Output the [x, y] coordinate of the center of the cell containing the given text.  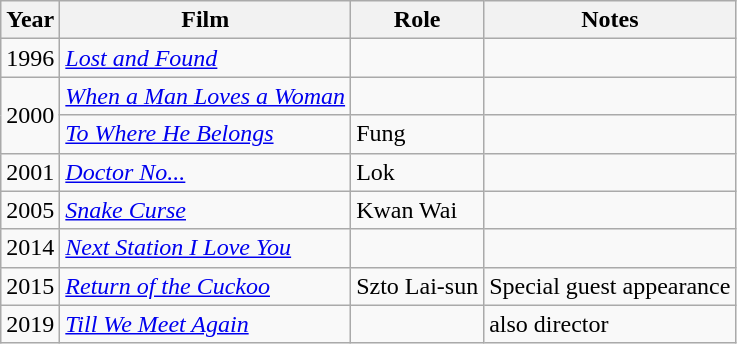
Szto Lai-sun [418, 286]
Doctor No... [206, 172]
Lost and Found [206, 58]
1996 [30, 58]
Next Station I Love You [206, 248]
Film [206, 20]
Special guest appearance [610, 286]
Fung [418, 134]
Role [418, 20]
2014 [30, 248]
2015 [30, 286]
Year [30, 20]
When a Man Loves a Woman [206, 96]
To Where He Belongs [206, 134]
2000 [30, 115]
Notes [610, 20]
2005 [30, 210]
Kwan Wai [418, 210]
Return of the Cuckoo [206, 286]
2001 [30, 172]
Till We Meet Again [206, 324]
2019 [30, 324]
Snake Curse [206, 210]
also director [610, 324]
Lok [418, 172]
